Locate the cell with the specified text and output its [X, Y] center coordinate. 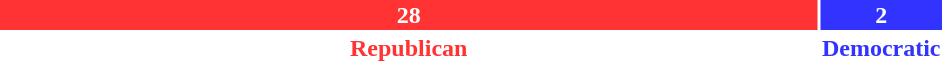
2 [881, 15]
28 [408, 15]
